From the cell containing the given text, extract its center point as [X, Y] coordinate. 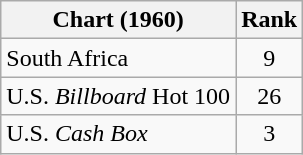
26 [270, 96]
U.S. Cash Box [118, 134]
Rank [270, 20]
Chart (1960) [118, 20]
9 [270, 58]
South Africa [118, 58]
3 [270, 134]
U.S. Billboard Hot 100 [118, 96]
